Identify which cell holds the provided text, then report its [x, y] central coordinate. 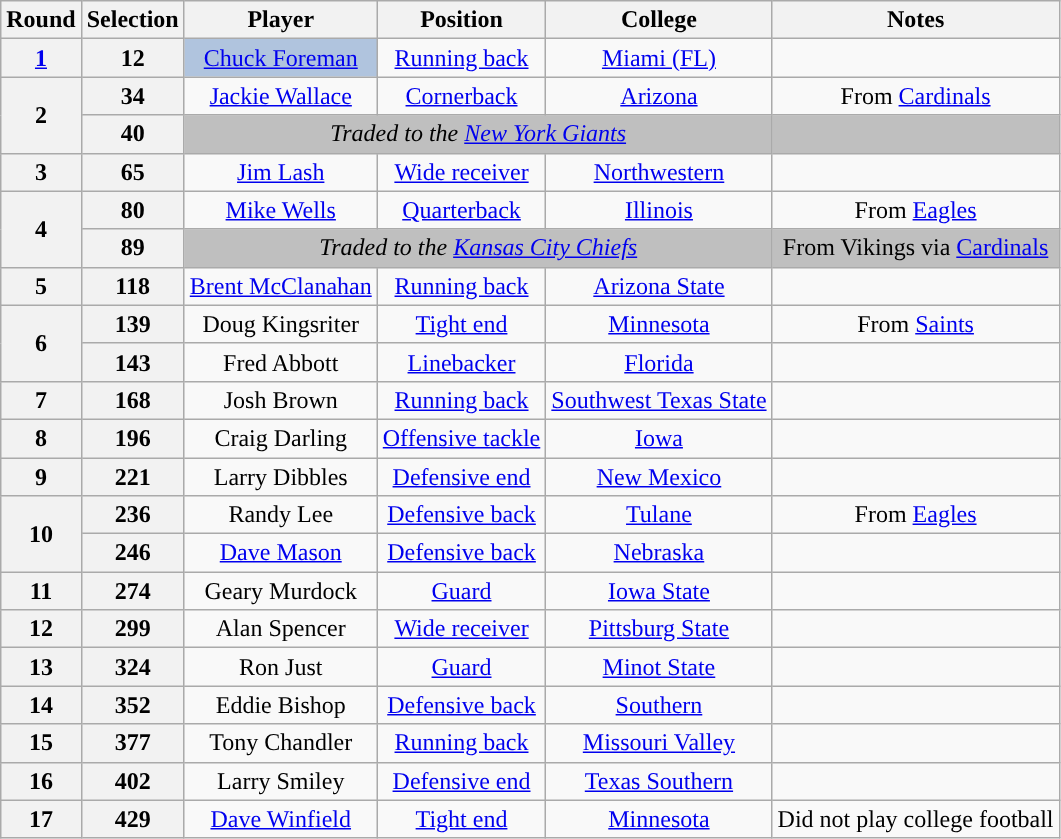
Arizona State [659, 286]
Texas Southern [659, 781]
14 [41, 705]
274 [132, 591]
196 [132, 438]
Offensive tackle [462, 438]
139 [132, 324]
11 [41, 591]
Notes [916, 20]
Missouri Valley [659, 743]
Larry Dibbles [280, 477]
143 [132, 362]
Iowa [659, 438]
7 [41, 400]
5 [41, 286]
Geary Murdock [280, 591]
College [659, 20]
Arizona [659, 96]
4 [41, 229]
Larry Smiley [280, 781]
15 [41, 743]
89 [132, 248]
Eddie Bishop [280, 705]
Florida [659, 362]
10 [41, 534]
Did not play college football [916, 819]
221 [132, 477]
13 [41, 667]
2 [41, 115]
Linebacker [462, 362]
65 [132, 172]
Pittsburg State [659, 629]
Chuck Foreman [280, 58]
168 [132, 400]
429 [132, 819]
Position [462, 20]
Illinois [659, 210]
Tony Chandler [280, 743]
Randy Lee [280, 515]
New Mexico [659, 477]
From Cardinals [916, 96]
Josh Brown [280, 400]
246 [132, 553]
Craig Darling [280, 438]
40 [132, 134]
Brent McClanahan [280, 286]
Fred Abbott [280, 362]
402 [132, 781]
299 [132, 629]
Southern [659, 705]
Tulane [659, 515]
Mike Wells [280, 210]
377 [132, 743]
From Vikings via Cardinals [916, 248]
Northwestern [659, 172]
Jim Lash [280, 172]
Dave Winfield [280, 819]
Miami (FL) [659, 58]
Nebraska [659, 553]
1 [41, 58]
3 [41, 172]
16 [41, 781]
Selection [132, 20]
Ron Just [280, 667]
Cornerback [462, 96]
34 [132, 96]
Traded to the New York Giants [478, 134]
Traded to the Kansas City Chiefs [478, 248]
From Saints [916, 324]
Southwest Texas State [659, 400]
118 [132, 286]
236 [132, 515]
Minot State [659, 667]
Iowa State [659, 591]
Jackie Wallace [280, 96]
Quarterback [462, 210]
Dave Mason [280, 553]
Round [41, 20]
80 [132, 210]
Doug Kingsriter [280, 324]
8 [41, 438]
352 [132, 705]
6 [41, 343]
9 [41, 477]
Alan Spencer [280, 629]
324 [132, 667]
17 [41, 819]
Player [280, 20]
